Provide the [X, Y] coordinate of the cell's center where the given text is located.  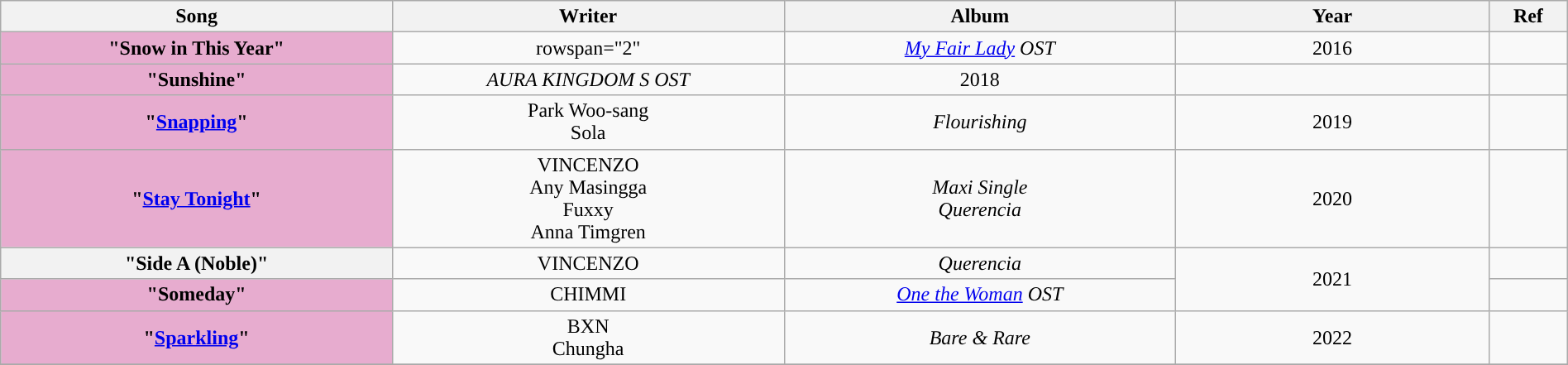
Flourishing [980, 122]
2016 [1333, 48]
AURA KINGDOM S OST [588, 79]
Year [1333, 17]
VINCENZO [588, 263]
rowspan="2" [588, 48]
2020 [1333, 199]
VINCENZOAny MasinggaFuxxyAnna Timgren [588, 199]
2018 [980, 79]
"Stay Tonight" [197, 199]
"Side A (Noble)" [197, 263]
Querencia [980, 263]
Maxi Single Querencia [980, 199]
"Sunshine" [197, 79]
Bare & Rare [980, 338]
"Snow in This Year" [197, 48]
CHIMMI [588, 295]
Writer [588, 17]
2021 [1333, 279]
2019 [1333, 122]
BXNChungha [588, 338]
Ref [1528, 17]
"Sparkling" [197, 338]
"Someday" [197, 295]
One the Woman OST [980, 295]
Song [197, 17]
Album [980, 17]
2022 [1333, 338]
"Snapping" [197, 122]
Park Woo-sangSola [588, 122]
My Fair Lady OST [980, 48]
